Determine the [x, y] coordinate at the center of the cell enclosing the given text.  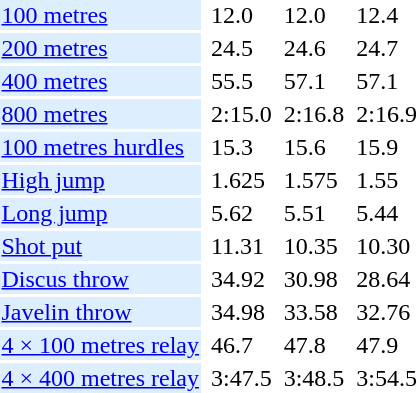
4 × 400 metres relay [100, 378]
Shot put [100, 246]
2:16.8 [314, 114]
46.7 [241, 345]
34.98 [241, 312]
47.8 [314, 345]
5.62 [241, 213]
24.6 [314, 48]
5.51 [314, 213]
15.3 [241, 147]
15.6 [314, 147]
57.1 [314, 81]
100 metres [100, 15]
1.625 [241, 180]
11.31 [241, 246]
55.5 [241, 81]
800 metres [100, 114]
1.575 [314, 180]
200 metres [100, 48]
24.5 [241, 48]
30.98 [314, 279]
2:15.0 [241, 114]
3:48.5 [314, 378]
400 metres [100, 81]
High jump [100, 180]
Long jump [100, 213]
3:47.5 [241, 378]
4 × 100 metres relay [100, 345]
Discus throw [100, 279]
10.35 [314, 246]
34.92 [241, 279]
33.58 [314, 312]
100 metres hurdles [100, 147]
Javelin throw [100, 312]
